From the cell containing the given text, extract its center point as [x, y] coordinate. 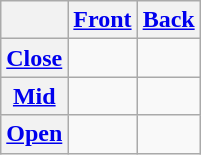
Front [102, 20]
Mid [34, 96]
Close [34, 58]
Back [168, 20]
Open [34, 134]
